Search for the cell housing the specified text and yield its (X, Y) center coordinate. 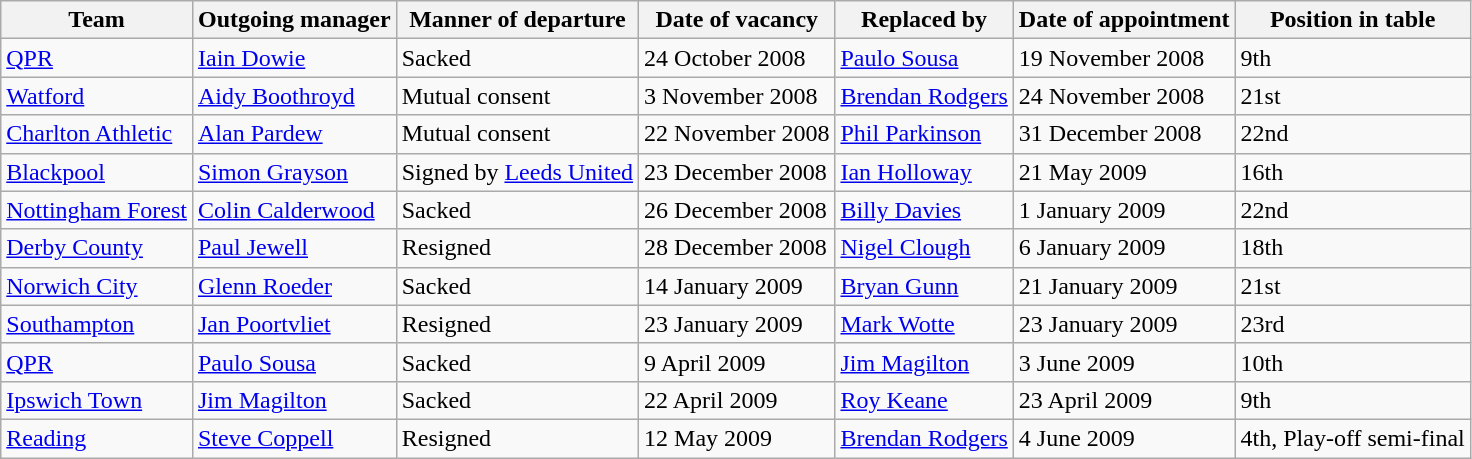
Roy Keane (924, 400)
19 November 2008 (1124, 58)
26 December 2008 (737, 210)
Billy Davies (924, 210)
Outgoing manager (294, 20)
24 October 2008 (737, 58)
Date of vacancy (737, 20)
21 January 2009 (1124, 286)
Phil Parkinson (924, 134)
Paul Jewell (294, 248)
6 January 2009 (1124, 248)
Replaced by (924, 20)
18th (1352, 248)
4 June 2009 (1124, 438)
31 December 2008 (1124, 134)
1 January 2009 (1124, 210)
Southampton (97, 324)
Nottingham Forest (97, 210)
Position in table (1352, 20)
Signed by Leeds United (517, 172)
3 November 2008 (737, 96)
Team (97, 20)
Ian Holloway (924, 172)
Charlton Athletic (97, 134)
3 June 2009 (1124, 362)
10th (1352, 362)
Steve Coppell (294, 438)
Date of appointment (1124, 20)
22 April 2009 (737, 400)
Norwich City (97, 286)
16th (1352, 172)
4th, Play-off semi-final (1352, 438)
28 December 2008 (737, 248)
Watford (97, 96)
Ipswich Town (97, 400)
Alan Pardew (294, 134)
Iain Dowie (294, 58)
Simon Grayson (294, 172)
Derby County (97, 248)
Jan Poortvliet (294, 324)
9 April 2009 (737, 362)
Reading (97, 438)
Glenn Roeder (294, 286)
Aidy Boothroyd (294, 96)
Mark Wotte (924, 324)
23 December 2008 (737, 172)
Colin Calderwood (294, 210)
23 April 2009 (1124, 400)
24 November 2008 (1124, 96)
23rd (1352, 324)
14 January 2009 (737, 286)
Manner of departure (517, 20)
Nigel Clough (924, 248)
21 May 2009 (1124, 172)
Blackpool (97, 172)
Bryan Gunn (924, 286)
12 May 2009 (737, 438)
22 November 2008 (737, 134)
